Determine the [x, y] coordinate at the center of the cell enclosing the given text.  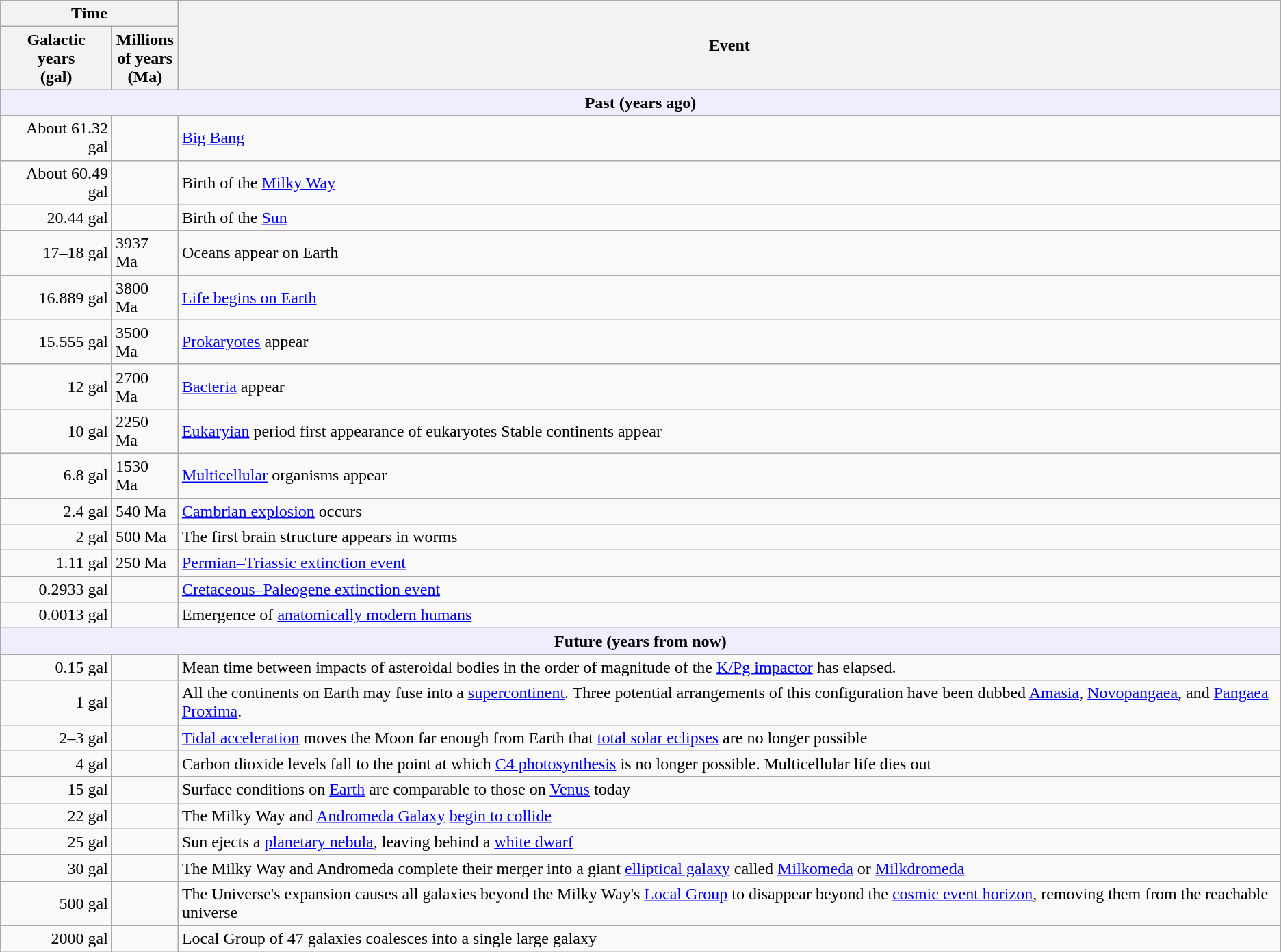
Life begins on Earth [729, 297]
30 gal [56, 868]
The Milky Way and Andromeda complete their merger into a giant elliptical galaxy called Milkomeda or Milkdromeda [729, 868]
6.8 gal [56, 475]
540 Ma [145, 511]
3937 Ma [145, 253]
Future (years from now) [640, 641]
Cambrian explosion occurs [729, 511]
Event [729, 45]
15 gal [56, 790]
2250 Ma [145, 431]
12 gal [56, 386]
2.4 gal [56, 511]
20.44 gal [56, 218]
Permian–Triassic extinction event [729, 563]
2–3 gal [56, 738]
1 gal [56, 702]
Tidal acceleration moves the Moon far enough from Earth that total solar eclipses are no longer possible [729, 738]
3800 Ma [145, 297]
1530 Ma [145, 475]
Galacticyears(gal) [56, 58]
500 gal [56, 903]
Sun ejects a planetary nebula, leaving behind a white dwarf [729, 842]
0.0013 gal [56, 615]
Bacteria appear [729, 386]
About 60.49 gal [56, 182]
4 gal [56, 764]
Big Bang [729, 138]
Prokaryotes appear [729, 342]
3500 Ma [145, 342]
Oceans appear on Earth [729, 253]
Eukaryian period first appearance of eukaryotes Stable continents appear [729, 431]
Emergence of anatomically modern humans [729, 615]
2000 gal [56, 938]
0.2933 gal [56, 589]
The first brain structure appears in worms [729, 537]
17–18 gal [56, 253]
16.889 gal [56, 297]
15.555 gal [56, 342]
Past (years ago) [640, 103]
About 61.32 gal [56, 138]
Mean time between impacts of asteroidal bodies in the order of magnitude of the K/Pg impactor has elapsed. [729, 667]
Time [90, 14]
Surface conditions on Earth are comparable to those on Venus today [729, 790]
Birth of the Milky Way [729, 182]
2700 Ma [145, 386]
Millionsof years(Ma) [145, 58]
25 gal [56, 842]
The Milky Way and Andromeda Galaxy begin to collide [729, 816]
1.11 gal [56, 563]
10 gal [56, 431]
250 Ma [145, 563]
Cretaceous–Paleogene extinction event [729, 589]
0.15 gal [56, 667]
500 Ma [145, 537]
Carbon dioxide levels fall to the point at which C4 photosynthesis is no longer possible. Multicellular life dies out [729, 764]
Birth of the Sun [729, 218]
2 gal [56, 537]
22 gal [56, 816]
Local Group of 47 galaxies coalesces into a single large galaxy [729, 938]
Multicellular organisms appear [729, 475]
